Provide the [x, y] coordinate of the cell's center where the given text is located.  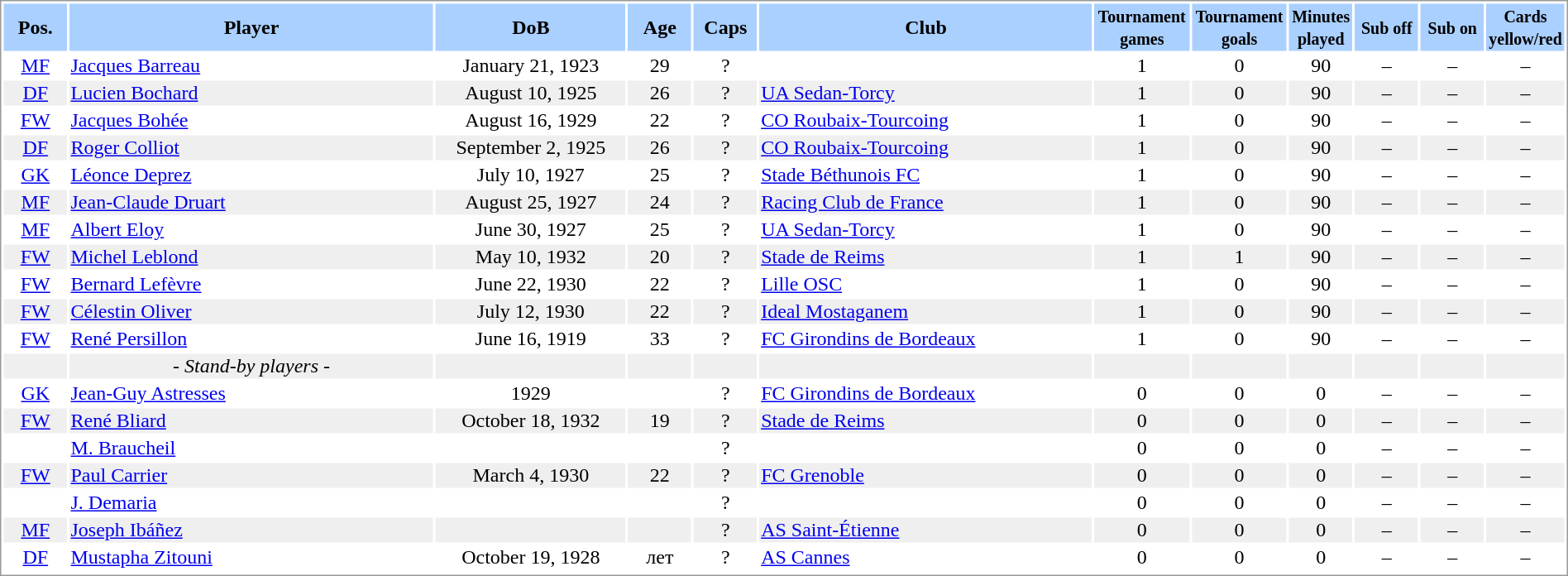
Tournamentgames [1141, 26]
Mustapha Zitouni [251, 557]
July 10, 1927 [531, 175]
33 [660, 338]
Lille OSC [926, 284]
Club [926, 26]
January 21, 1923 [531, 65]
Cardsyellow/red [1526, 26]
September 2, 1925 [531, 148]
Player [251, 26]
Pos. [35, 26]
19 [660, 421]
Stade Béthunois FC [926, 175]
Sub on [1452, 26]
Jacques Barreau [251, 65]
June 30, 1927 [531, 229]
Bernard Lefèvre [251, 284]
лет [660, 557]
René Persillon [251, 338]
June 22, 1930 [531, 284]
October 19, 1928 [531, 557]
24 [660, 203]
May 10, 1932 [531, 257]
Tournamentgoals [1239, 26]
Michel Leblond [251, 257]
Joseph Ibáñez [251, 530]
Albert Eloy [251, 229]
AS Saint-Étienne [926, 530]
August 25, 1927 [531, 203]
Ideal Mostaganem [926, 312]
DoB [531, 26]
29 [660, 65]
Jean-Guy Astresses [251, 393]
October 18, 1932 [531, 421]
Paul Carrier [251, 476]
René Bliard [251, 421]
August 16, 1929 [531, 120]
Minutesplayed [1322, 26]
March 4, 1930 [531, 476]
J. Demaria [251, 502]
M. Braucheil [251, 448]
August 10, 1925 [531, 94]
Sub off [1386, 26]
- Stand-by players - [251, 367]
FC Grenoble [926, 476]
20 [660, 257]
Age [660, 26]
Célestin Oliver [251, 312]
AS Cannes [926, 557]
Lucien Bochard [251, 94]
1929 [531, 393]
Jacques Bohée [251, 120]
Caps [726, 26]
Roger Colliot [251, 148]
Léonce Deprez [251, 175]
July 12, 1930 [531, 312]
Racing Club de France [926, 203]
Jean-Claude Druart [251, 203]
June 16, 1919 [531, 338]
